Find where the given text appears and provide that cell's center as [X, Y] coordinate. 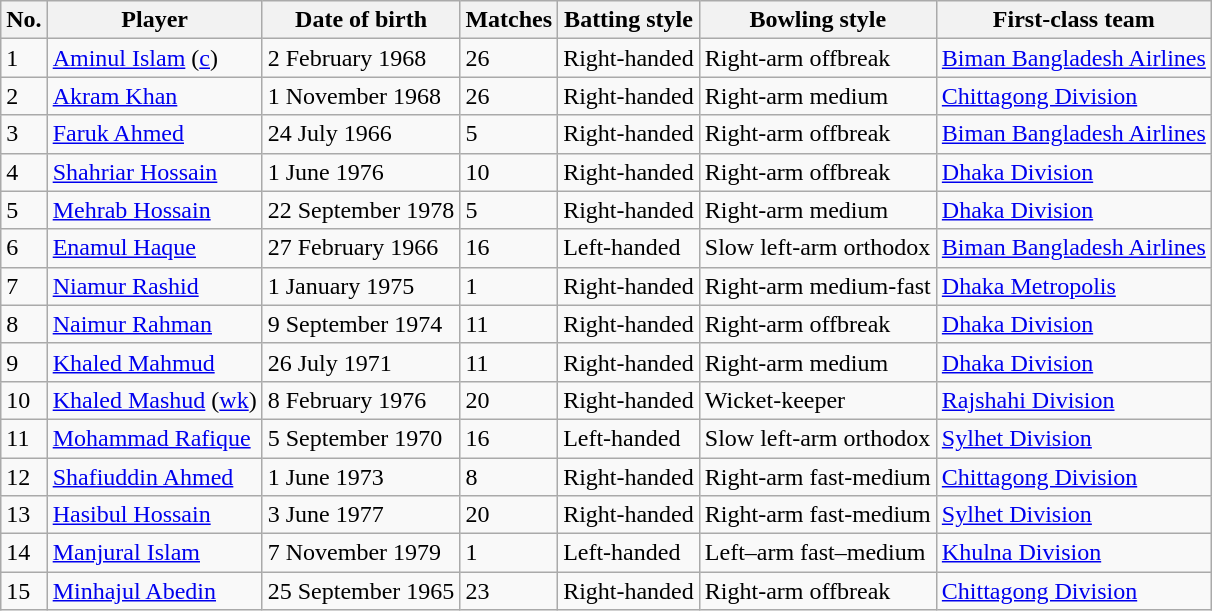
Faruk Ahmed [154, 134]
Mehrab Hossain [154, 210]
Right-arm medium-fast [818, 286]
2 [24, 96]
Khaled Mashud (wk) [154, 400]
Batting style [629, 20]
14 [24, 553]
7 [24, 286]
1 November 1968 [361, 96]
Rajshahi Division [1074, 400]
5 September 1970 [361, 438]
First-class team [1074, 20]
Shafiuddin Ahmed [154, 477]
Matches [509, 20]
Player [154, 20]
1 January 1975 [361, 286]
13 [24, 515]
24 July 1966 [361, 134]
Akram Khan [154, 96]
Khulna Division [1074, 553]
12 [24, 477]
3 [24, 134]
Niamur Rashid [154, 286]
Dhaka Metropolis [1074, 286]
Naimur Rahman [154, 324]
Date of birth [361, 20]
9 [24, 362]
1 June 1973 [361, 477]
Wicket-keeper [818, 400]
3 June 1977 [361, 515]
9 September 1974 [361, 324]
23 [509, 591]
15 [24, 591]
Khaled Mahmud [154, 362]
Mohammad Rafique [154, 438]
27 February 1966 [361, 248]
22 September 1978 [361, 210]
8 February 1976 [361, 400]
6 [24, 248]
Left–arm fast–medium [818, 553]
Manjural Islam [154, 553]
4 [24, 172]
25 September 1965 [361, 591]
Enamul Haque [154, 248]
Bowling style [818, 20]
7 November 1979 [361, 553]
Minhajul Abedin [154, 591]
No. [24, 20]
Hasibul Hossain [154, 515]
2 February 1968 [361, 58]
Aminul Islam (c) [154, 58]
Shahriar Hossain [154, 172]
1 June 1976 [361, 172]
26 July 1971 [361, 362]
